Return (x, y) of the center of cell containing provided text 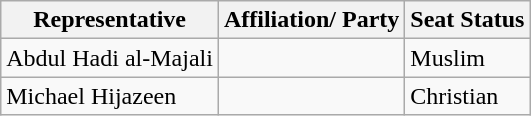
Muslim (468, 58)
Christian (468, 96)
Abdul Hadi al-Majali (110, 58)
Affiliation/ Party (311, 20)
Michael Hijazeen (110, 96)
Representative (110, 20)
Seat Status (468, 20)
